Capture the cell that displays the provided text and extract its (x, y) central coordinate. 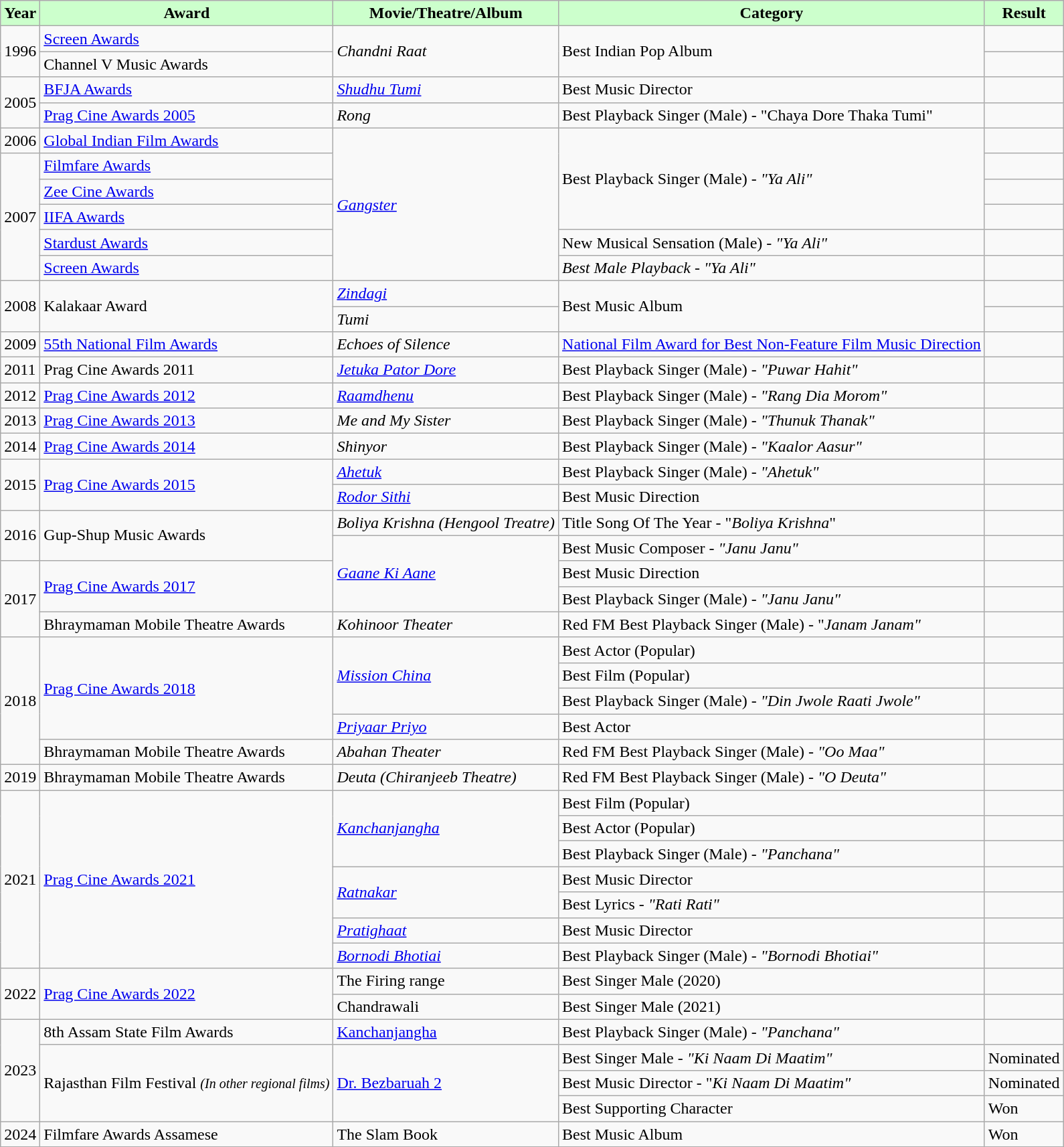
Best Playback Singer (Male) - "Ya Ali" (772, 179)
2007 (20, 217)
Rodor Sithi (446, 497)
2021 (20, 879)
2006 (20, 141)
Zee Cine Awards (187, 191)
Me and My Sister (446, 421)
Pratighaat (446, 930)
Best Playback Singer (Male) - "Kaalor Aasur" (772, 446)
Prag Cine Awards 2022 (187, 994)
Best Playback Singer (Male) - "Bornodi Bhotiai" (772, 956)
55th National Film Awards (187, 345)
2011 (20, 370)
Result (1024, 13)
Mission China (446, 675)
Best Indian Pop Album (772, 52)
Tumi (446, 319)
Ratnakar (446, 892)
BFJA Awards (187, 90)
Kalakaar Award (187, 306)
2017 (20, 599)
Red FM Best Playback Singer (Male) - "Janam Janam" (772, 624)
Shudhu Tumi (446, 90)
2022 (20, 994)
Prag Cine Awards 2021 (187, 879)
2023 (20, 1070)
Echoes of Silence (446, 345)
Gangster (446, 204)
Best Actor (772, 726)
2013 (20, 421)
Best Playback Singer (Male) - "Puwar Hahit" (772, 370)
Best Supporting Character (772, 1108)
Deuta (Chiranjeeb Theatre) (446, 778)
Best Playback Singer (Male) - "Thunuk Thanak" (772, 421)
Filmfare Awards Assamese (187, 1134)
Prag Cine Awards 2014 (187, 446)
National Film Award for Best Non-Feature Film Music Direction (772, 345)
Abahan Theater (446, 752)
2008 (20, 306)
Priyaar Priyo (446, 726)
Best Singer Male (2021) (772, 1006)
1996 (20, 52)
Best Playback Singer (Male) - "Chaya Dore Thaka Tumi" (772, 115)
New Musical Sensation (Male) - "Ya Ali" (772, 242)
Raamdhenu (446, 395)
Best Music Director - "Ki Naam Di Maatim" (772, 1083)
Channel V Music Awards (187, 64)
Category (772, 13)
Chandrawali (446, 1006)
Movie/Theatre/Album (446, 13)
Title Song Of The Year - "Boliya Krishna" (772, 523)
Prag Cine Awards 2018 (187, 688)
Gup-Shup Music Awards (187, 535)
Boliya Krishna (Hengool Treatre) (446, 523)
Prag Cine Awards 2017 (187, 586)
Rong (446, 115)
Filmfare Awards (187, 166)
Best Playback Singer (Male) - "Din Jwole Raati Jwole" (772, 701)
Best Singer Male (2020) (772, 981)
Gaane Ki Aane (446, 573)
Prag Cine Awards 2013 (187, 421)
Ahetuk (446, 472)
2012 (20, 395)
Jetuka Pator Dore (446, 370)
Prag Cine Awards 2012 (187, 395)
Best Music Composer - "Janu Janu" (772, 548)
Rajasthan Film Festival (In other regional films) (187, 1083)
Prag Cine Awards 2005 (187, 115)
Bornodi Bhotiai (446, 956)
2005 (20, 102)
Global Indian Film Awards (187, 141)
2016 (20, 535)
Best Lyrics - "Rati Rati" (772, 905)
2018 (20, 701)
Best Playback Singer (Male) - "Rang Dia Morom" (772, 395)
Prag Cine Awards 2015 (187, 484)
Best Male Playback - "Ya Ali" (772, 268)
Shinyor (446, 446)
Dr. Bezbaruah 2 (446, 1083)
Best Playback Singer (Male) - "Ahetuk" (772, 472)
2009 (20, 345)
2019 (20, 778)
The Firing range (446, 981)
Chandni Raat (446, 52)
8th Assam State Film Awards (187, 1032)
Red FM Best Playback Singer (Male) - "Oo Maa" (772, 752)
Best Singer Male - "Ki Naam Di Maatim" (772, 1057)
Award (187, 13)
Best Playback Singer (Male) - "Janu Janu" (772, 599)
2015 (20, 484)
The Slam Book (446, 1134)
2014 (20, 446)
Year (20, 13)
Prag Cine Awards 2011 (187, 370)
IIFA Awards (187, 217)
Stardust Awards (187, 242)
Zindagi (446, 293)
Kohinoor Theater (446, 624)
Red FM Best Playback Singer (Male) - "O Deuta" (772, 778)
2024 (20, 1134)
